Return [x, y] of the center of cell containing provided text 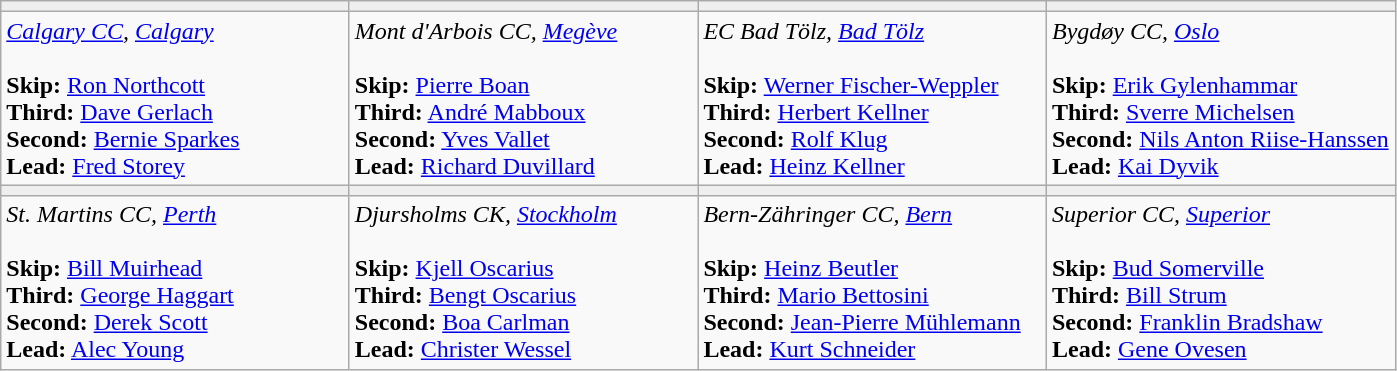
EC Bad Tölz, Bad TölzSkip: Werner Fischer-Weppler Third: Herbert Kellner Second: Rolf Klug Lead: Heinz Kellner [872, 98]
Superior CC, Superior Skip: Bud Somerville Third: Bill Strum Second: Franklin Bradshaw Lead: Gene Ovesen [1220, 282]
Djursholms CK, Stockholm Skip: Kjell Oscarius Third: Bengt Oscarius Second: Boa Carlman Lead: Christer Wessel [524, 282]
St. Martins CC, Perth Skip: Bill Muirhead Third: George Haggart Second: Derek Scott Lead: Alec Young [176, 282]
Calgary CC, CalgarySkip: Ron Northcott Third: Dave Gerlach Second: Bernie Sparkes Lead: Fred Storey [176, 98]
Bern-Zähringer CC, Bern Skip: Heinz Beutler Third: Mario Bettosini Second: Jean-Pierre Mühlemann Lead: Kurt Schneider [872, 282]
Mont d'Arbois CC, Megève Skip: Pierre Boan Third: André Mabboux Second: Yves Vallet Lead: Richard Duvillard [524, 98]
Bygdøy CC, Oslo Skip: Erik Gylenhammar Third: Sverre Michelsen Second: Nils Anton Riise-Hanssen Lead: Kai Dyvik [1220, 98]
